Return the (x, y) coordinate for the center point of the cell that contains the specified text.  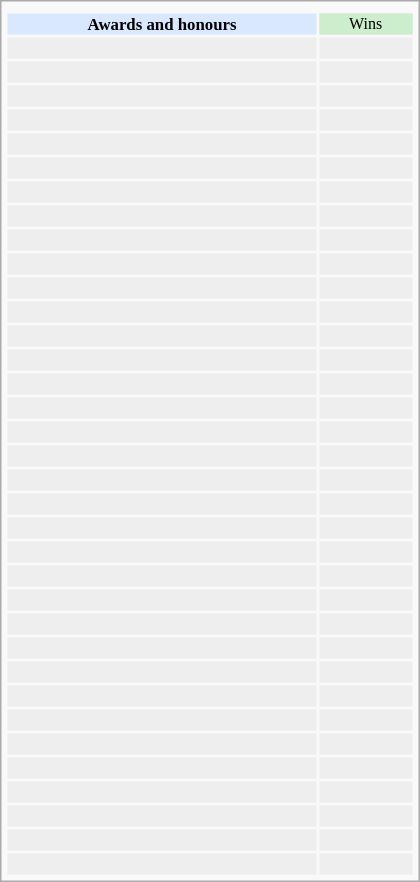
Wins (366, 24)
Awards and honours (162, 24)
